Capture the cell that displays the provided text and extract its [X, Y] central coordinate. 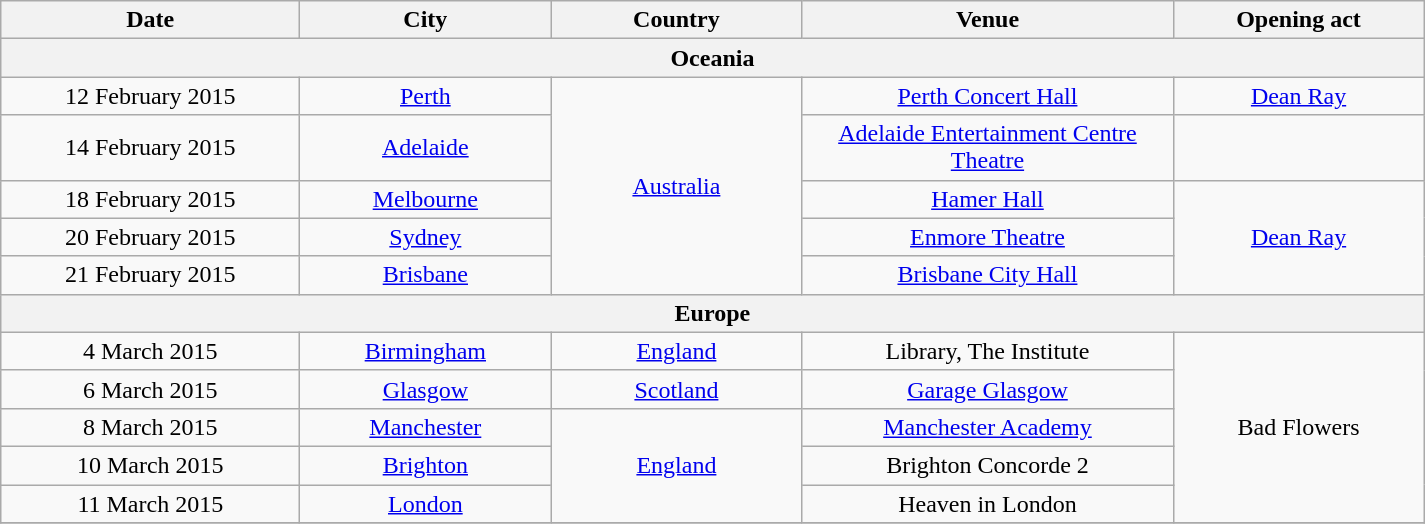
Bad Flowers [1298, 427]
Melbourne [426, 199]
Brighton Concorde 2 [988, 465]
Brisbane City Hall [988, 275]
4 March 2015 [150, 351]
Brighton [426, 465]
Brisbane [426, 275]
Adelaide Entertainment Centre Theatre [988, 148]
Garage Glasgow [988, 389]
Opening act [1298, 20]
Glasgow [426, 389]
City [426, 20]
6 March 2015 [150, 389]
Australia [676, 186]
Perth Concert Hall [988, 96]
Manchester Academy [988, 427]
12 February 2015 [150, 96]
20 February 2015 [150, 237]
Perth [426, 96]
Scotland [676, 389]
Enmore Theatre [988, 237]
Heaven in London [988, 503]
Sydney [426, 237]
8 March 2015 [150, 427]
14 February 2015 [150, 148]
Manchester [426, 427]
London [426, 503]
21 February 2015 [150, 275]
10 March 2015 [150, 465]
Venue [988, 20]
Birmingham [426, 351]
Hamer Hall [988, 199]
11 March 2015 [150, 503]
Date [150, 20]
Library, The Institute [988, 351]
Oceania [712, 58]
Adelaide [426, 148]
18 February 2015 [150, 199]
Europe [712, 313]
Country [676, 20]
